For the text-containing cell, return its midpoint in (X, Y) coordinate format. 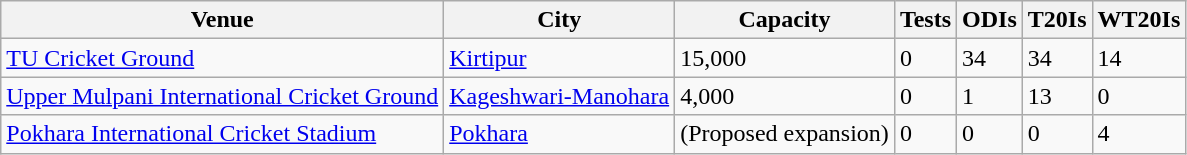
Kageshwari-Manohara (560, 96)
1 (990, 96)
Capacity (785, 20)
Upper Mulpani International Cricket Ground (222, 96)
T20Is (1057, 20)
(Proposed expansion) (785, 134)
4 (1139, 134)
15,000 (785, 58)
ODIs (990, 20)
13 (1057, 96)
4,000 (785, 96)
14 (1139, 58)
Kirtipur (560, 58)
Pokhara International Cricket Stadium (222, 134)
WT20Is (1139, 20)
TU Cricket Ground (222, 58)
Tests (925, 20)
Pokhara (560, 134)
Venue (222, 20)
City (560, 20)
